Capture the cell that displays the provided text and extract its [x, y] central coordinate. 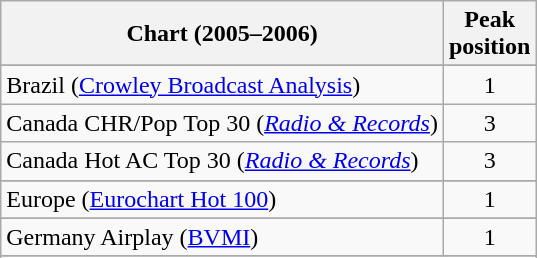
Peakposition [489, 34]
Canada CHR/Pop Top 30 (Radio & Records) [222, 123]
Canada Hot AC Top 30 (Radio & Records) [222, 161]
Germany Airplay (BVMI) [222, 237]
Europe (Eurochart Hot 100) [222, 199]
Chart (2005–2006) [222, 34]
Brazil (Crowley Broadcast Analysis) [222, 85]
